Identify which cell holds the provided text, then report its [X, Y] central coordinate. 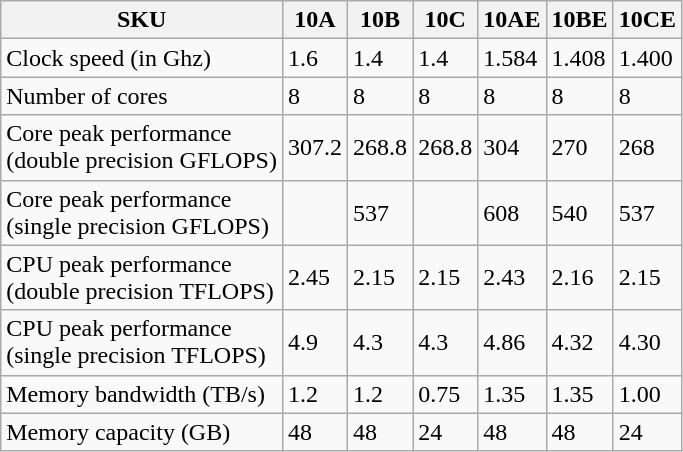
4.9 [314, 342]
10A [314, 20]
SKU [142, 20]
1.6 [314, 58]
307.2 [314, 148]
10CE [647, 20]
540 [580, 212]
2.43 [512, 278]
10BE [580, 20]
Number of cores [142, 96]
4.86 [512, 342]
CPU peak performance(double precision TFLOPS) [142, 278]
1.400 [647, 58]
0.75 [446, 394]
Memory bandwidth (TB/s) [142, 394]
608 [512, 212]
4.32 [580, 342]
10B [380, 20]
304 [512, 148]
CPU peak performance(single precision TFLOPS) [142, 342]
2.16 [580, 278]
10C [446, 20]
1.408 [580, 58]
270 [580, 148]
268 [647, 148]
Core peak performance(single precision GFLOPS) [142, 212]
Core peak performance(double precision GFLOPS) [142, 148]
Clock speed (in Ghz) [142, 58]
4.30 [647, 342]
1.584 [512, 58]
2.45 [314, 278]
10AE [512, 20]
Memory capacity (GB) [142, 432]
1.00 [647, 394]
